Provide the [X, Y] coordinate of the cell's center where the given text is located.  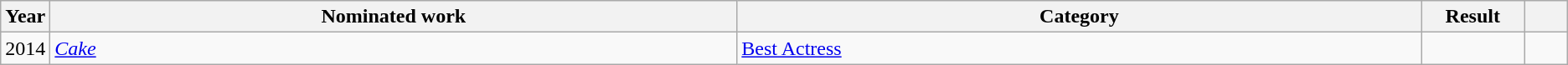
2014 [25, 48]
Best Actress [1079, 48]
Category [1079, 17]
Year [25, 17]
Result [1473, 17]
Cake [394, 48]
Nominated work [394, 17]
